Search for the cell housing the specified text and yield its [x, y] center coordinate. 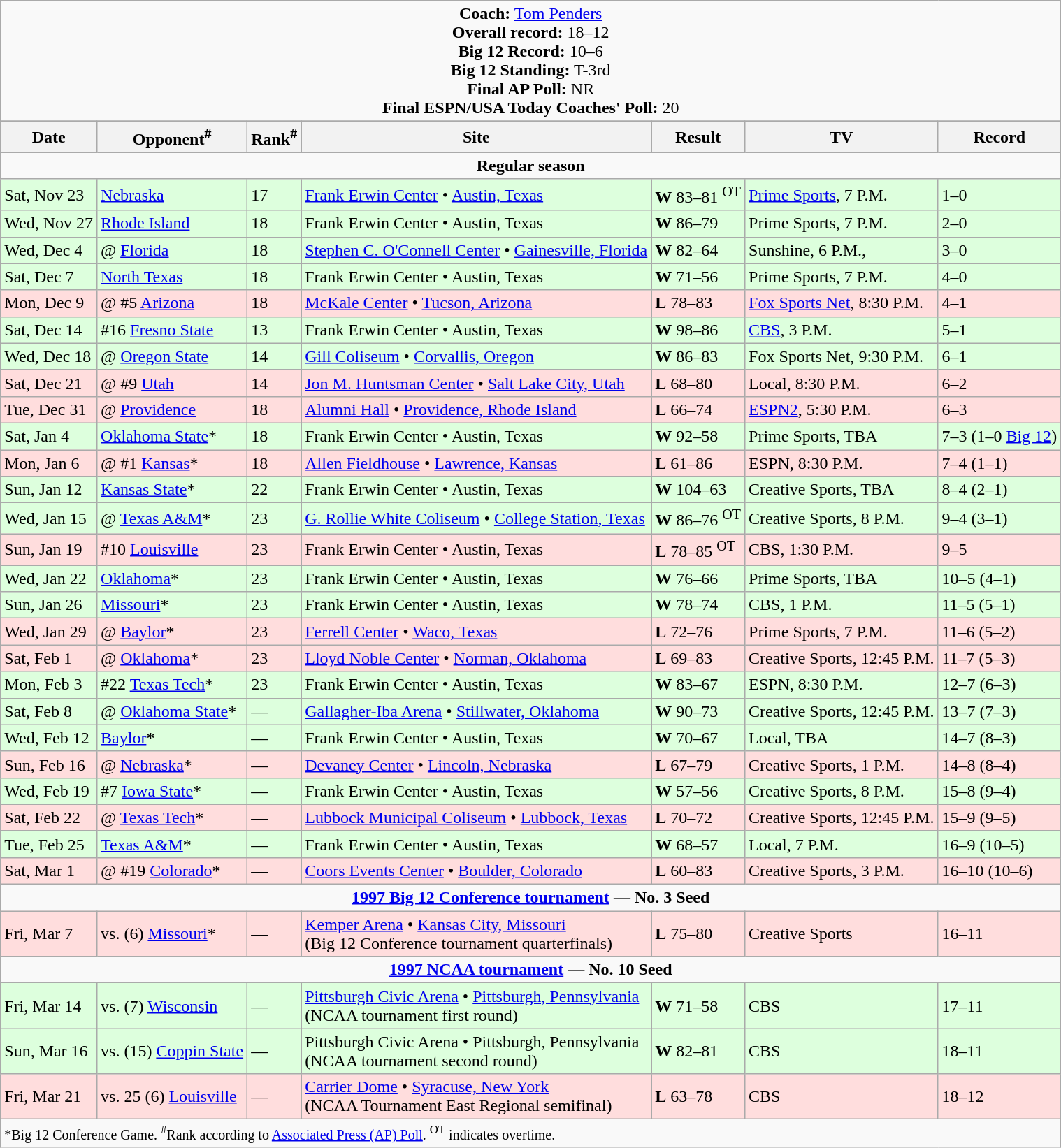
Jon M. Huntsman Center • Salt Lake City, Utah [477, 383]
4–1 [999, 303]
L 69–83 [698, 658]
9–5 [999, 549]
2–0 [999, 224]
Wed, Dec 4 [49, 250]
Fri, Mar 7 [49, 933]
Kansas State* [172, 490]
L 68–80 [698, 383]
W 86–79 [698, 224]
16–10 (10–6) [999, 871]
L 78–85 OT [698, 549]
W 86–76 OT [698, 518]
Lloyd Noble Center • Norman, Oklahoma [477, 658]
McKale Center • Tucson, Arizona [477, 303]
Sat, Dec 21 [49, 383]
W 83–81 OT [698, 194]
W 82–64 [698, 250]
Creative Sports [842, 933]
7–4 (1–1) [999, 463]
Rhode Island [172, 224]
TV [842, 137]
Coach: Tom PendersOverall record: 18–12Big 12 Record: 10–6Big 12 Standing: T-3rd Final AP Poll: NR Final ESPN/USA Today Coaches' Poll: 20 [531, 61]
Fri, Mar 14 [49, 1006]
Coors Events Center • Boulder, Colorado [477, 871]
L 70–72 [698, 818]
*Big 12 Conference Game. #Rank according to Associated Press (AP) Poll. OT indicates overtime. [531, 1133]
@ Providence [172, 409]
ESPN2, 5:30 P.M. [842, 409]
Result [698, 137]
vs. (15) Coppin State [172, 1051]
@ Texas Tech* [172, 818]
Sunshine, 6 P.M., [842, 250]
L 60–83 [698, 871]
W 83–67 [698, 685]
Wed, Jan 15 [49, 518]
W 104–63 [698, 490]
W 70–67 [698, 738]
18–12 [999, 1097]
Alumni Hall • Providence, Rhode Island [477, 409]
@ Baylor* [172, 632]
Mon, Feb 3 [49, 685]
Gill Coliseum • Corvallis, Oregon [477, 356]
Wed, Jan 22 [49, 579]
Tue, Dec 31 [49, 409]
vs. 25 (6) Louisville [172, 1097]
13–7 (7–3) [999, 711]
W 78–74 [698, 605]
#7 Iowa State* [172, 791]
L 67–79 [698, 764]
@ #5 Arizona [172, 303]
Nebraska [172, 194]
Creative Sports, 1 P.M. [842, 764]
Sat, Feb 1 [49, 658]
Tue, Feb 25 [49, 844]
Pittsburgh Civic Arena • Pittsburgh, Pennsylvania(NCAA tournament second round) [477, 1051]
Mon, Dec 9 [49, 303]
@ #9 Utah [172, 383]
Missouri* [172, 605]
Fox Sports Net, 9:30 P.M. [842, 356]
Fri, Mar 21 [49, 1097]
W 92–58 [698, 436]
W 98–86 [698, 330]
Wed, Nov 27 [49, 224]
@ Florida [172, 250]
Oklahoma* [172, 579]
Texas A&M* [172, 844]
4–0 [999, 277]
3–0 [999, 250]
W 57–56 [698, 791]
Record [999, 137]
@ #1 Kansas* [172, 463]
7–3 (1–0 Big 12) [999, 436]
6–2 [999, 383]
#10 Louisville [172, 549]
CBS, 1:30 P.M. [842, 549]
@ Nebraska* [172, 764]
G. Rollie White Coliseum • College Station, Texas [477, 518]
Wed, Jan 29 [49, 632]
Date [49, 137]
@ #19 Colorado* [172, 871]
Ferrell Center • Waco, Texas [477, 632]
W 82–81 [698, 1051]
Sat, Mar 1 [49, 871]
vs. (6) Missouri* [172, 933]
W 90–73 [698, 711]
#16 Fresno State [172, 330]
Sat, Jan 4 [49, 436]
Local, TBA [842, 738]
L 61–86 [698, 463]
@ Oregon State [172, 356]
17–11 [999, 1006]
15–9 (9–5) [999, 818]
#22 Texas Tech* [172, 685]
Devaney Center • Lincoln, Nebraska [477, 764]
Kemper Arena • Kansas City, Missouri(Big 12 Conference tournament quarterfinals) [477, 933]
Sat, Dec 14 [49, 330]
Allen Fieldhouse • Lawrence, Kansas [477, 463]
Site [477, 137]
North Texas [172, 277]
W 86–83 [698, 356]
11–7 (5–3) [999, 658]
Lubbock Municipal Coliseum • Lubbock, Texas [477, 818]
Wed, Dec 18 [49, 356]
16–11 [999, 933]
18–11 [999, 1051]
Creative Sports, 3 P.M. [842, 871]
L 78–83 [698, 303]
11–5 (5–1) [999, 605]
Creative Sports, TBA [842, 490]
vs. (7) Wisconsin [172, 1006]
L 72–76 [698, 632]
22 [274, 490]
Wed, Feb 19 [49, 791]
1997 NCAA tournament — No. 10 Seed [531, 970]
11–6 (5–2) [999, 632]
W 68–57 [698, 844]
Sat, Dec 7 [49, 277]
Oklahoma State* [172, 436]
Pittsburgh Civic Arena • Pittsburgh, Pennsylvania(NCAA tournament first round) [477, 1006]
W 76–66 [698, 579]
W 71–58 [698, 1006]
@ Oklahoma State* [172, 711]
Gallagher-Iba Arena • Stillwater, Oklahoma [477, 711]
Baylor* [172, 738]
Sun, Jan 12 [49, 490]
Carrier Dome • Syracuse, New York(NCAA Tournament East Regional semifinal) [477, 1097]
Wed, Feb 12 [49, 738]
Regular season [531, 166]
6–3 [999, 409]
Mon, Jan 6 [49, 463]
Sat, Feb 22 [49, 818]
15–8 (9–4) [999, 791]
9–4 (3–1) [999, 518]
CBS, 3 P.M. [842, 330]
L 66–74 [698, 409]
12–7 (6–3) [999, 685]
L 63–78 [698, 1097]
Sat, Feb 8 [49, 711]
1–0 [999, 194]
Sat, Nov 23 [49, 194]
L 75–80 [698, 933]
10–5 (4–1) [999, 579]
Sun, Mar 16 [49, 1051]
W 71–56 [698, 277]
8–4 (2–1) [999, 490]
17 [274, 194]
Sun, Jan 26 [49, 605]
Opponent# [172, 137]
13 [274, 330]
14–8 (8–4) [999, 764]
6–1 [999, 356]
Sun, Feb 16 [49, 764]
CBS, 1 P.M. [842, 605]
5–1 [999, 330]
16–9 (10–5) [999, 844]
Sun, Jan 19 [49, 549]
14–7 (8–3) [999, 738]
@ Oklahoma* [172, 658]
Local, 8:30 P.M. [842, 383]
1997 Big 12 Conference tournament — No. 3 Seed [531, 898]
Local, 7 P.M. [842, 844]
@ Texas A&M* [172, 518]
Rank# [274, 137]
Stephen C. O'Connell Center • Gainesville, Florida [477, 250]
Fox Sports Net, 8:30 P.M. [842, 303]
